Return the (x, y) coordinate for the center point of the cell that contains the specified text.  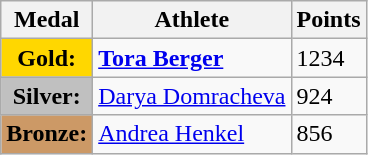
Gold: (47, 58)
1234 (328, 58)
Athlete (192, 20)
Andrea Henkel (192, 134)
Darya Domracheva (192, 96)
856 (328, 134)
Points (328, 20)
Bronze: (47, 134)
Silver: (47, 96)
Tora Berger (192, 58)
924 (328, 96)
Medal (47, 20)
